Return [x, y] of the center of cell containing provided text 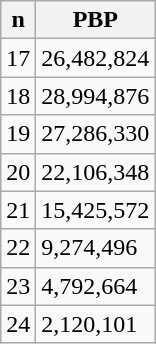
n [18, 20]
23 [18, 286]
9,274,496 [96, 248]
28,994,876 [96, 96]
24 [18, 324]
22,106,348 [96, 172]
27,286,330 [96, 134]
2,120,101 [96, 324]
18 [18, 96]
4,792,664 [96, 286]
20 [18, 172]
15,425,572 [96, 210]
PBP [96, 20]
21 [18, 210]
26,482,824 [96, 58]
22 [18, 248]
19 [18, 134]
17 [18, 58]
